Extract the (x, y) coordinate from the center of the cell holding the provided text.  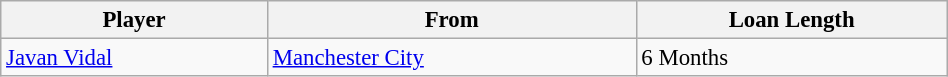
6 Months (792, 58)
From (452, 20)
Manchester City (452, 58)
Loan Length (792, 20)
Javan Vidal (134, 58)
Player (134, 20)
